Return [x, y] of the center of cell containing provided text 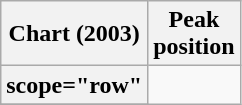
Chart (2003) [74, 34]
scope="row" [74, 85]
Peakposition [194, 34]
